For the text-containing cell, return its midpoint in (X, Y) coordinate format. 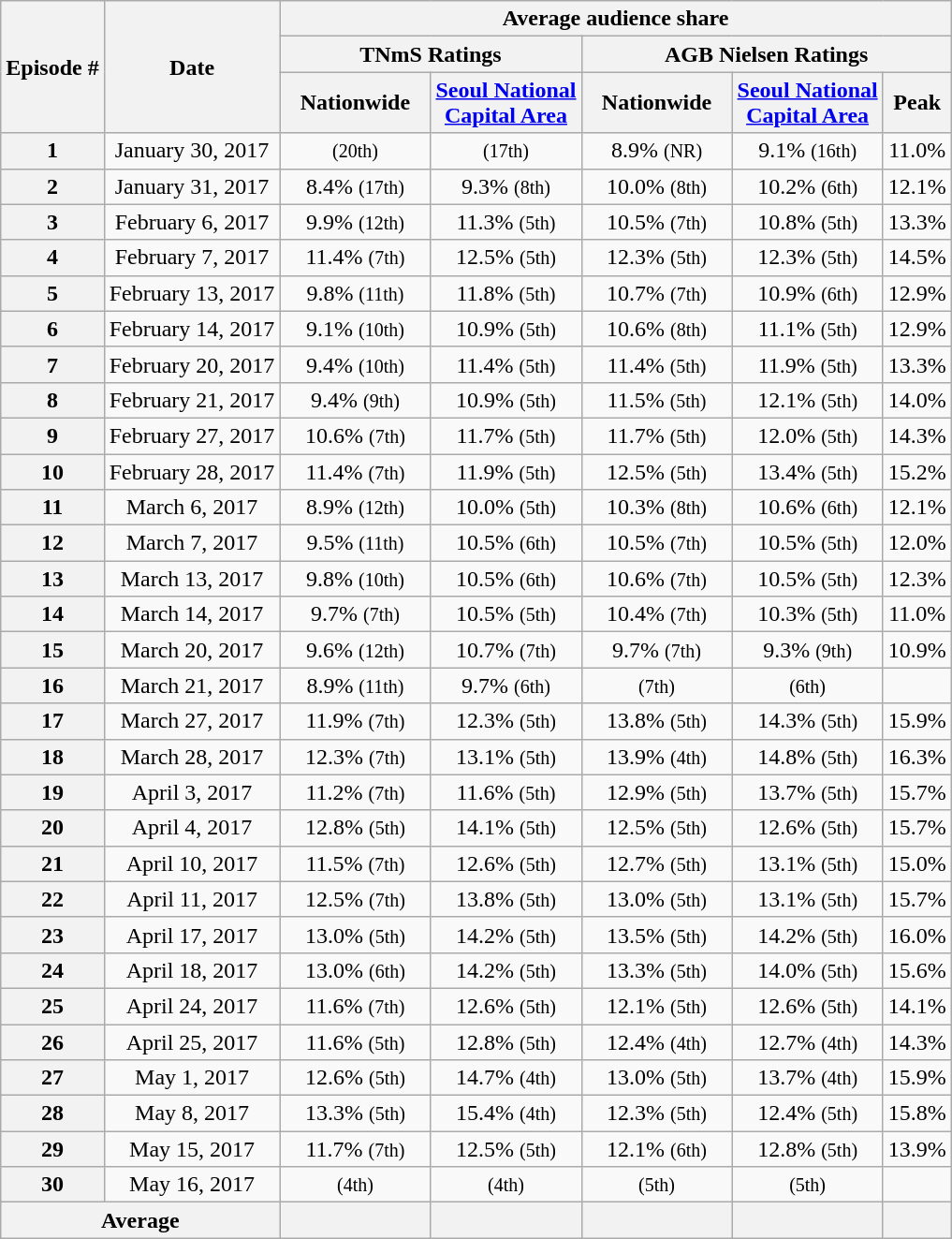
March 27, 2017 (192, 721)
12 (52, 543)
8 (52, 400)
22 (52, 899)
February 6, 2017 (192, 222)
February 13, 2017 (192, 293)
April 17, 2017 (192, 935)
11.6% (7th) (356, 1006)
(20th) (356, 151)
11.9% (7th) (356, 721)
7 (52, 364)
1 (52, 151)
26 (52, 1042)
February 28, 2017 (192, 471)
March 14, 2017 (192, 614)
AGB Nielsen Ratings (766, 54)
Date (192, 67)
Episode # (52, 67)
25 (52, 1006)
14.1% (917, 1006)
11.5% (7th) (356, 863)
May 8, 2017 (192, 1114)
May 15, 2017 (192, 1149)
28 (52, 1114)
Average (140, 1220)
6 (52, 329)
11.1% (5th) (807, 329)
April 4, 2017 (192, 828)
20 (52, 828)
8.4% (17th) (356, 186)
23 (52, 935)
15.0% (917, 863)
4 (52, 258)
February 7, 2017 (192, 258)
15.4% (4th) (505, 1114)
12.4% (5th) (807, 1114)
Peak (917, 103)
14.7% (4th) (505, 1078)
9.3% (9th) (807, 650)
14.3% (5th) (807, 721)
9.9% (12th) (356, 222)
14.0% (917, 400)
12.7% (4th) (807, 1042)
11.7% (7th) (356, 1149)
14.0% (5th) (807, 970)
February 14, 2017 (192, 329)
16.3% (917, 757)
11.2% (7th) (356, 792)
Average audience share (616, 19)
10.4% (7th) (657, 614)
January 31, 2017 (192, 186)
9.1% (16th) (807, 151)
10 (52, 471)
12.4% (4th) (657, 1042)
13.9% (4th) (657, 757)
12.0% (5th) (807, 435)
10.8% (5th) (807, 222)
April 11, 2017 (192, 899)
April 25, 2017 (192, 1042)
February 21, 2017 (192, 400)
9.1% (10th) (356, 329)
(6th) (807, 686)
8.9% (11th) (356, 686)
May 16, 2017 (192, 1185)
9 (52, 435)
May 1, 2017 (192, 1078)
13.5% (5th) (657, 935)
TNmS Ratings (431, 54)
15.8% (917, 1114)
12.3% (917, 579)
2 (52, 186)
April 10, 2017 (192, 863)
5 (52, 293)
13.4% (5th) (807, 471)
(7th) (657, 686)
15.6% (917, 970)
24 (52, 970)
(17th) (505, 151)
10.6% (8th) (657, 329)
11.3% (5th) (505, 222)
March 7, 2017 (192, 543)
11.8% (5th) (505, 293)
16 (52, 686)
March 6, 2017 (192, 508)
10.9% (917, 650)
14.1% (5th) (505, 828)
14 (52, 614)
10.6% (6th) (807, 508)
19 (52, 792)
12.7% (5th) (657, 863)
March 13, 2017 (192, 579)
10.3% (8th) (657, 508)
12.5% (7th) (356, 899)
12.9% (5th) (657, 792)
13.7% (4th) (807, 1078)
30 (52, 1185)
9.3% (8th) (505, 186)
21 (52, 863)
March 21, 2017 (192, 686)
27 (52, 1078)
February 27, 2017 (192, 435)
January 30, 2017 (192, 151)
12.1% (6th) (657, 1149)
3 (52, 222)
April 3, 2017 (192, 792)
29 (52, 1149)
10.0% (8th) (657, 186)
9.6% (12th) (356, 650)
11 (52, 508)
13.7% (5th) (807, 792)
February 20, 2017 (192, 364)
15.2% (917, 471)
April 24, 2017 (192, 1006)
9.4% (10th) (356, 364)
17 (52, 721)
8.9% (NR) (657, 151)
13.9% (917, 1149)
10.2% (6th) (807, 186)
8.9% (12th) (356, 508)
March 20, 2017 (192, 650)
9.8% (11th) (356, 293)
March 28, 2017 (192, 757)
12.0% (917, 543)
14.5% (917, 258)
15 (52, 650)
10.3% (5th) (807, 614)
14.8% (5th) (807, 757)
13.0% (6th) (356, 970)
9.7% (6th) (505, 686)
12.3% (7th) (356, 757)
10.0% (5th) (505, 508)
9.5% (11th) (356, 543)
9.4% (9th) (356, 400)
16.0% (917, 935)
18 (52, 757)
9.8% (10th) (356, 579)
13 (52, 579)
11.5% (5th) (657, 400)
April 18, 2017 (192, 970)
10.9% (6th) (807, 293)
